Scan for the cell matching the given text and deliver its [X, Y] coordinate at center. 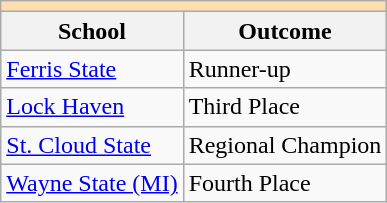
Runner-up [285, 69]
Regional Champion [285, 145]
Lock Haven [92, 107]
School [92, 31]
Outcome [285, 31]
St. Cloud State [92, 145]
Wayne State (MI) [92, 183]
Ferris State [92, 69]
Fourth Place [285, 183]
Third Place [285, 107]
